Determine the [x, y] coordinate at the center of the cell enclosing the given text.  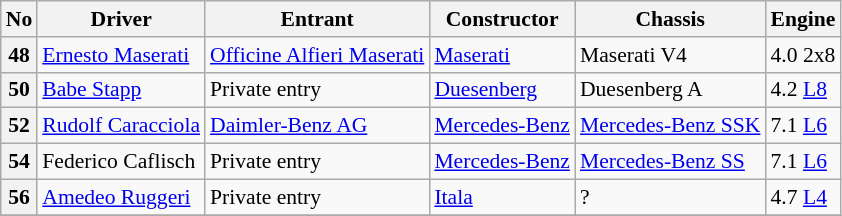
Maserati [502, 55]
48 [20, 55]
Amedeo Ruggeri [121, 197]
Duesenberg A [670, 90]
Babe Stapp [121, 90]
Engine [802, 19]
Duesenberg [502, 90]
? [670, 197]
Driver [121, 19]
Rudolf Caracciola [121, 126]
4.0 2x8 [802, 55]
Entrant [317, 19]
52 [20, 126]
50 [20, 90]
Federico Caflisch [121, 162]
Maserati V4 [670, 55]
Itala [502, 197]
Constructor [502, 19]
Daimler-Benz AG [317, 126]
No [20, 19]
56 [20, 197]
Officine Alfieri Maserati [317, 55]
Mercedes-Benz SS [670, 162]
4.2 L8 [802, 90]
Ernesto Maserati [121, 55]
Chassis [670, 19]
4.7 L4 [802, 197]
54 [20, 162]
Mercedes-Benz SSK [670, 126]
